Locate the cell with the specified text and output its [x, y] center coordinate. 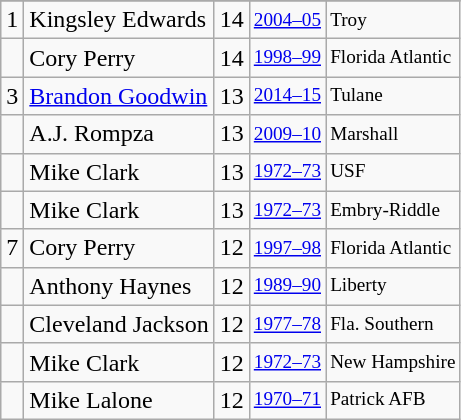
A.J. Rompza [119, 134]
7 [12, 248]
Brandon Goodwin [119, 96]
Tulane [393, 96]
New Hampshire [393, 362]
Mike Lalone [119, 400]
Fla. Southern [393, 324]
2004–05 [287, 20]
1977–78 [287, 324]
Patrick AFB [393, 400]
Kingsley Edwards [119, 20]
2009–10 [287, 134]
3 [12, 96]
Marshall [393, 134]
1989–90 [287, 286]
USF [393, 172]
Liberty [393, 286]
Cleveland Jackson [119, 324]
Embry-Riddle [393, 210]
1970–71 [287, 400]
Anthony Haynes [119, 286]
1 [12, 20]
Troy [393, 20]
1998–99 [287, 58]
2014–15 [287, 96]
1997–98 [287, 248]
